Provide the (x, y) coordinate of the cell's center where the given text is located.  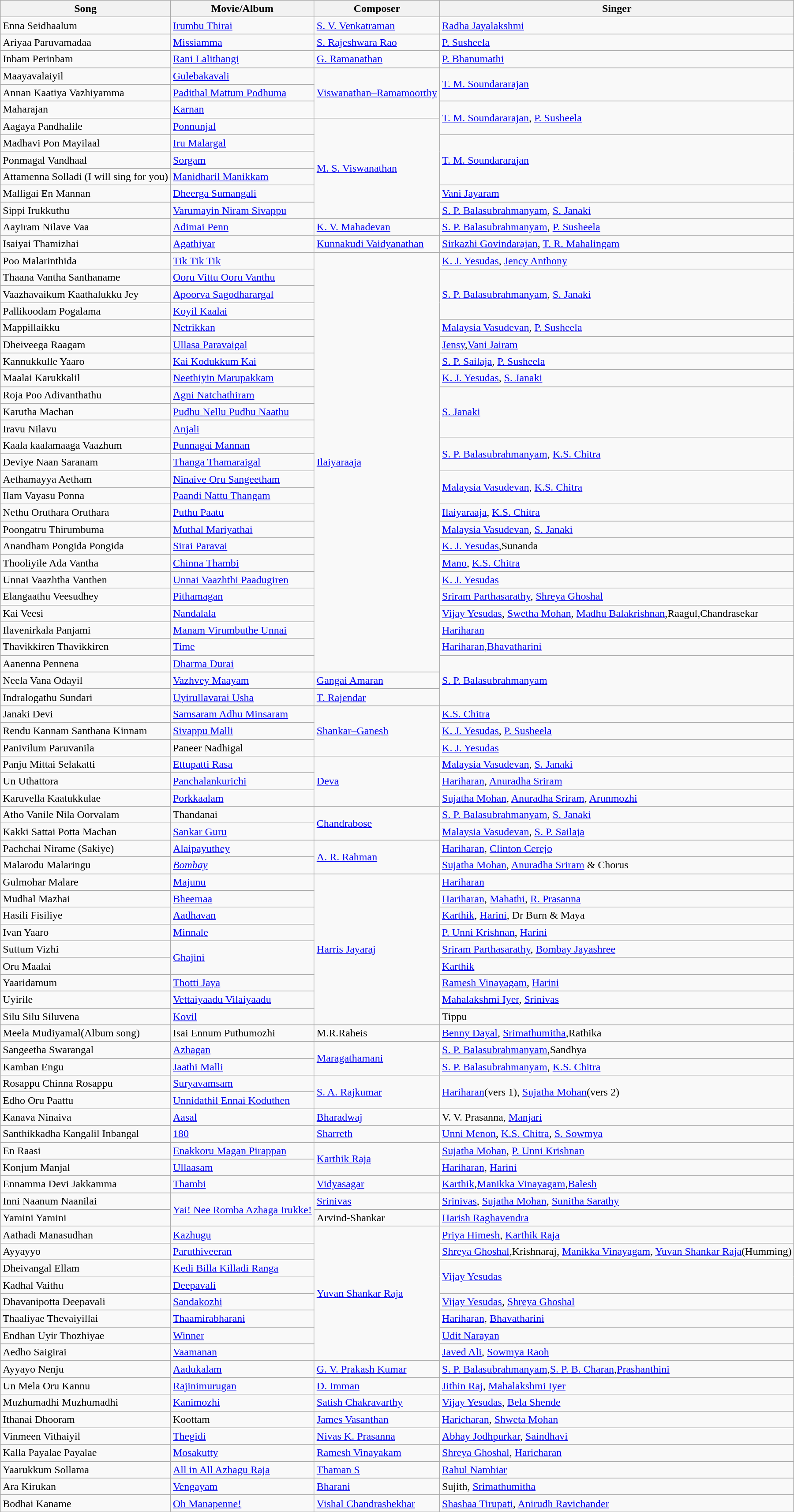
Ennamma Devi Jakkamma (86, 1184)
Gulmohar Malare (86, 882)
Mosakutty (242, 1453)
Ramesh Vinayakam (377, 1453)
Koyil Kaalai (242, 311)
Aathadi Manasudhan (86, 1234)
Malaysia Vasudevan, P. Susheela (617, 328)
Bodhai Kaname (86, 1503)
Agni Natchathiram (242, 395)
Alaipayuthey (242, 848)
Enna Seidhaalum (86, 26)
Yamini Yamini (86, 1218)
Janaki Devi (86, 714)
Muzhumadhi Muzhumadhi (86, 1403)
Benny Dayal, Srimathumitha,Rathika (617, 1033)
Pachchai Nirame (Sakiye) (86, 848)
Arvind-Shankar (377, 1218)
En Raasi (86, 1151)
Meela Mudiyamal(Album song) (86, 1033)
Aayiram Nilave Vaa (86, 227)
T. Rajendar (377, 697)
Hariharan, Anuradha Sriram (617, 781)
Singer (617, 9)
Thaamirabharani (242, 1319)
Dheivangal Ellam (86, 1268)
Sankar Guru (242, 832)
S. Janaki (617, 412)
Harris Jayaraj (377, 949)
Paneer Nadhigal (242, 748)
Aanenna Pennena (86, 664)
Panchalankurichi (242, 781)
Viswanathan–Ramamoorthy (377, 93)
Winner (242, 1336)
Chandrabose (377, 823)
Shreya Ghoshal, Haricharan (617, 1453)
Enakkoru Magan Pirappan (242, 1151)
Hasili Fisiliye (86, 915)
Kunnakudi Vaidyanathan (377, 244)
Sirai Paravai (242, 546)
Anandham Pongida Pongida (86, 546)
Haricharan, Shweta Mohan (617, 1419)
Kovil (242, 1016)
Varumayin Niram Sivappu (242, 210)
Ghajini (242, 957)
Deva (377, 781)
Thaana Vantha Santhaname (86, 278)
Ninaive Oru Sangeetham (242, 479)
Hariharan,Bhavatharini (617, 647)
Vazhvey Maayam (242, 680)
Missiamma (242, 42)
Sangeetha Swarangal (86, 1050)
Gangai Amaran (377, 680)
Karnan (242, 109)
Suryavamsam (242, 1084)
M.R.Raheis (377, 1033)
Hariharan, Clinton Cerejo (617, 848)
Bheemaa (242, 899)
Abhay Jodhpurkar, Saindhavi (617, 1436)
Majunu (242, 882)
Malaysia Vasudevan, S. P. Sailaja (617, 832)
Karthik Raja (377, 1159)
Pudhu Nellu Pudhu Naathu (242, 412)
Aagaya Pandhalile (86, 126)
S. P. Balasubrahmanyam,S. P. B. Charan,Prashanthini (617, 1369)
Radha Jayalakshmi (617, 26)
Ullasa Paravaigal (242, 345)
Edho Oru Paattu (86, 1100)
Suttum Vizhi (86, 949)
Composer (377, 9)
Manam Virumbuthe Unnai (242, 630)
Vishal Chandrashekhar (377, 1503)
Inni Naanum Naanilai (86, 1201)
Nandalala (242, 613)
Hariharan, Mahathi, R. Prasanna (617, 899)
Oh Manapenne! (242, 1503)
Maayavalaiyil (86, 76)
Mano, K.S. Chitra (617, 563)
Jithin Raj, Mahalakshmi Iyer (617, 1386)
Kedi Billa Killadi Ranga (242, 1268)
Apoorva Sagodharargal (242, 294)
Panju Mittai Selakatti (86, 765)
Sujatha Mohan, Anuradha Sriram & Chorus (617, 865)
Chinna Thambi (242, 563)
Poo Malarinthida (86, 261)
Ivan Yaaro (86, 932)
Ilam Vayasu Ponna (86, 496)
Samsaram Adhu Minsaram (242, 714)
Shashaa Tirupati, Anirudh Ravichander (617, 1503)
Unnai Vaazhthi Paadugiren (242, 580)
Sivappu Malli (242, 731)
Iru Malargal (242, 143)
Un Mela Oru Kannu (86, 1386)
Vijay Yesudas, Bela Shende (617, 1403)
Ooru Vittu Ooru Vanthu (242, 278)
Koottam (242, 1419)
V. V. Prasanna, Manjari (617, 1117)
Thotti Jaya (242, 983)
S. P. Balasubrahmanyam (617, 680)
Sriram Parthasarathy, Shreya Ghoshal (617, 597)
Harish Raghavendra (617, 1218)
Sorgam (242, 160)
Elangaathu Veesudhey (86, 597)
Kai Kodukkum Kai (242, 361)
Konjum Manjal (86, 1167)
Sharreth (377, 1134)
Karutha Machan (86, 412)
Malaysia Vasudevan, K.S. Chitra (617, 487)
Silu Silu Siluvena (86, 1016)
Tippu (617, 1016)
Kai Veesi (86, 613)
Mahalakshmi Iyer, Srinivas (617, 999)
Javed Ali, Sowmya Raoh (617, 1352)
Poongatru Thirumbuma (86, 529)
Anjali (242, 428)
Minnale (242, 932)
Malligai En Mannan (86, 193)
Unnidathil Ennai Koduthen (242, 1100)
Roja Poo Adivanthathu (86, 395)
K. J. Yesudas, Jency Anthony (617, 261)
Santhikkadha Kangalil Inbangal (86, 1134)
Srinivas, Sujatha Mohan, Sunitha Sarathy (617, 1201)
Aethamayya Aetham (86, 479)
S. A. Rajkumar (377, 1092)
S. V. Venkatraman (377, 26)
Hariharan, Bhavatharini (617, 1319)
Vaamanan (242, 1352)
G. V. Prakash Kumar (377, 1369)
Sippi Irukkuthu (86, 210)
Bombay (242, 865)
Netrikkan (242, 328)
Vijay Yesudas (617, 1276)
Maragathamani (377, 1058)
Iravu Nilavu (86, 428)
Sriram Parthasarathy, Bombay Jayashree (617, 949)
Jensy,Vani Jairam (617, 345)
Rosappu Chinna Rosappu (86, 1084)
Malarodu Malaringu (86, 865)
Agathiyar (242, 244)
G. Ramanathan (377, 59)
Isai Ennum Puthumozhi (242, 1033)
Song (86, 9)
Madhavi Pon Mayilaal (86, 143)
Ponnunjal (242, 126)
Thegidi (242, 1436)
Yuvan Shankar Raja (377, 1293)
Ponmagal Vandhaal (86, 160)
Isaiyai Thamizhai (86, 244)
Ayyayyo (86, 1251)
Neethiyin Marupakkam (242, 378)
Punnagai Mannan (242, 445)
Adimai Penn (242, 227)
Thambi (242, 1184)
Atho Vanile Nila Oorvalam (86, 815)
Paruthiveeran (242, 1251)
Vijay Yesudas, Swetha Mohan, Madhu Balakrishnan,Raagul,Chandrasekar (617, 613)
Kaala kaalamaaga Vaazhum (86, 445)
Mappillaikku (86, 328)
Ariyaa Paruvamadaa (86, 42)
Attamenna Solladi (I will sing for you) (86, 176)
Time (242, 647)
Unnai Vaazhtha Vanthen (86, 580)
Indralogathu Sundari (86, 697)
Priya Himesh, Karthik Raja (617, 1234)
Karthik (617, 966)
Thooliyile Ada Vantha (86, 563)
Karthik, Harini, Dr Burn & Maya (617, 915)
Manidharil Manikkam (242, 176)
Satish Chakravarthy (377, 1403)
Vinmeen Vithaiyil (86, 1436)
Thaaliyae Thevaiyillai (86, 1319)
Vengayam (242, 1486)
Jaathi Malli (242, 1067)
Endhan Uyir Thozhiyae (86, 1336)
K.S. Chitra (617, 714)
Padithal Mattum Podhuma (242, 93)
K. J. Yesudas, S. Janaki (617, 378)
Movie/Album (242, 9)
Ramesh Vinayagam, Harini (617, 983)
Annan Kaatiya Vazhiyamma (86, 93)
Rajinimurugan (242, 1386)
Muthal Mariyathai (242, 529)
Kalla Payalae Payalae (86, 1453)
Paandi Nattu Thangam (242, 496)
Hariharan(vers 1), Sujatha Mohan(vers 2) (617, 1092)
Nivas K. Prasanna (377, 1436)
Deviye Naan Saranam (86, 462)
Yai! Nee Romba Azhaga Irukke! (242, 1209)
Unni Menon, K.S. Chitra, S. Sowmya (617, 1134)
Kannukkulle Yaaro (86, 361)
Rahul Nambiar (617, 1470)
Un Uthattora (86, 781)
Aasal (242, 1117)
Rendu Kannam Santhana Kinnam (86, 731)
P. Bhanumathi (617, 59)
Ettupatti Rasa (242, 765)
Panivilum Paruvanila (86, 748)
Mudhal Mazhai (86, 899)
Deepavali (242, 1285)
Shreya Ghoshal,Krishnaraj, Manikka Vinayagam, Yuvan Shankar Raja(Humming) (617, 1251)
Thaman S (377, 1470)
All in All Azhagu Raja (242, 1470)
Ithanai Dhooram (86, 1419)
Ara Kirukan (86, 1486)
S. P. Balasubrahmanyam,Sandhya (617, 1050)
Ayyayo Nenju (86, 1369)
Aedho Saigirai (86, 1352)
Ilaiyaraaja, K.S. Chitra (617, 513)
Porkkaalam (242, 798)
Kanimozhi (242, 1403)
K. J. Yesudas, P. Susheela (617, 731)
Vettaiyaadu Vilaiyaadu (242, 999)
Thanga Thamaraigal (242, 462)
Uyirullavarai Usha (242, 697)
Ilaiyaraaja (377, 462)
180 (242, 1134)
Dheerga Sumangali (242, 193)
D. Imman (377, 1386)
Vaazhavaikum Kaathalukku Jey (86, 294)
Thandanai (242, 815)
S. P. Sailaja, P. Susheela (617, 361)
Irumbu Thirai (242, 26)
Aadukalam (242, 1369)
Vijay Yesudas, Shreya Ghoshal (617, 1302)
Ullaasam (242, 1167)
Gulebakavali (242, 76)
Uyirile (86, 999)
Kakki Sattai Potta Machan (86, 832)
S. Rajeshwara Rao (377, 42)
Sandakozhi (242, 1302)
P. Unni Krishnan, Harini (617, 932)
M. S. Viswanathan (377, 168)
Sujatha Mohan, Anuradha Sriram, Arunmozhi (617, 798)
Thavikkiren Thavikkiren (86, 647)
Pallikoodam Pogalama (86, 311)
Srinivas (377, 1201)
P. Susheela (617, 42)
Karthik,Manikka Vinayagam,Balesh (617, 1184)
Maalai Karukkalil (86, 378)
Kanava Ninaiva (86, 1117)
Bharadwaj (377, 1117)
Dhavanipotta Deepavali (86, 1302)
Sujith, Srimathumitha (617, 1486)
Vidyasagar (377, 1184)
Vani Jayaram (617, 193)
A. R. Rahman (377, 857)
Aadhavan (242, 915)
Yaarukkum Sollama (86, 1470)
Tik Tik Tik (242, 261)
Inbam Perinbam (86, 59)
Nethu Oruthara Oruthara (86, 513)
Kamban Engu (86, 1067)
Neela Vana Odayil (86, 680)
Yaaridamum (86, 983)
Karuvella Kaatukkulae (86, 798)
Bharani (377, 1486)
Kazhugu (242, 1234)
K. V. Mahadevan (377, 227)
Rani Lalithangi (242, 59)
Sujatha Mohan, P. Unni Krishnan (617, 1151)
Puthu Paatu (242, 513)
Pithamagan (242, 597)
Maharajan (86, 109)
Dheiveega Raagam (86, 345)
Dharma Durai (242, 664)
Kadhal Vaithu (86, 1285)
Azhagan (242, 1050)
James Vasanthan (377, 1419)
Udit Narayan (617, 1336)
Hariharan, Harini (617, 1167)
Oru Maalai (86, 966)
Ilavenirkala Panjami (86, 630)
T. M. Soundararajan, P. Susheela (617, 118)
S. P. Balasubrahmanyam, P. Susheela (617, 227)
Shankar–Ganesh (377, 731)
Sirkazhi Govindarajan, T. R. Mahalingam (617, 244)
K. J. Yesudas,Sunanda (617, 546)
